Detect which cell encompasses the target text, then output its [x, y] center coordinate. 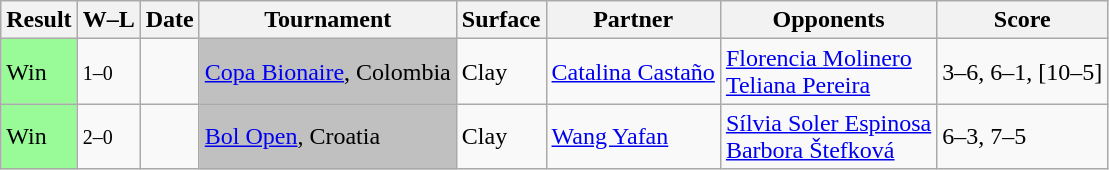
6–3, 7–5 [1022, 136]
Opponents [828, 20]
Catalina Castaño [633, 72]
Wang Yafan [633, 136]
1–0 [108, 72]
Result [39, 20]
2–0 [108, 136]
Sílvia Soler Espinosa Barbora Štefková [828, 136]
Partner [633, 20]
W–L [108, 20]
Score [1022, 20]
Copa Bionaire, Colombia [328, 72]
Tournament [328, 20]
Florencia Molinero Teliana Pereira [828, 72]
3–6, 6–1, [10–5] [1022, 72]
Bol Open, Croatia [328, 136]
Date [170, 20]
Surface [501, 20]
